Output the (X, Y) coordinate of the center of the cell containing the given text.  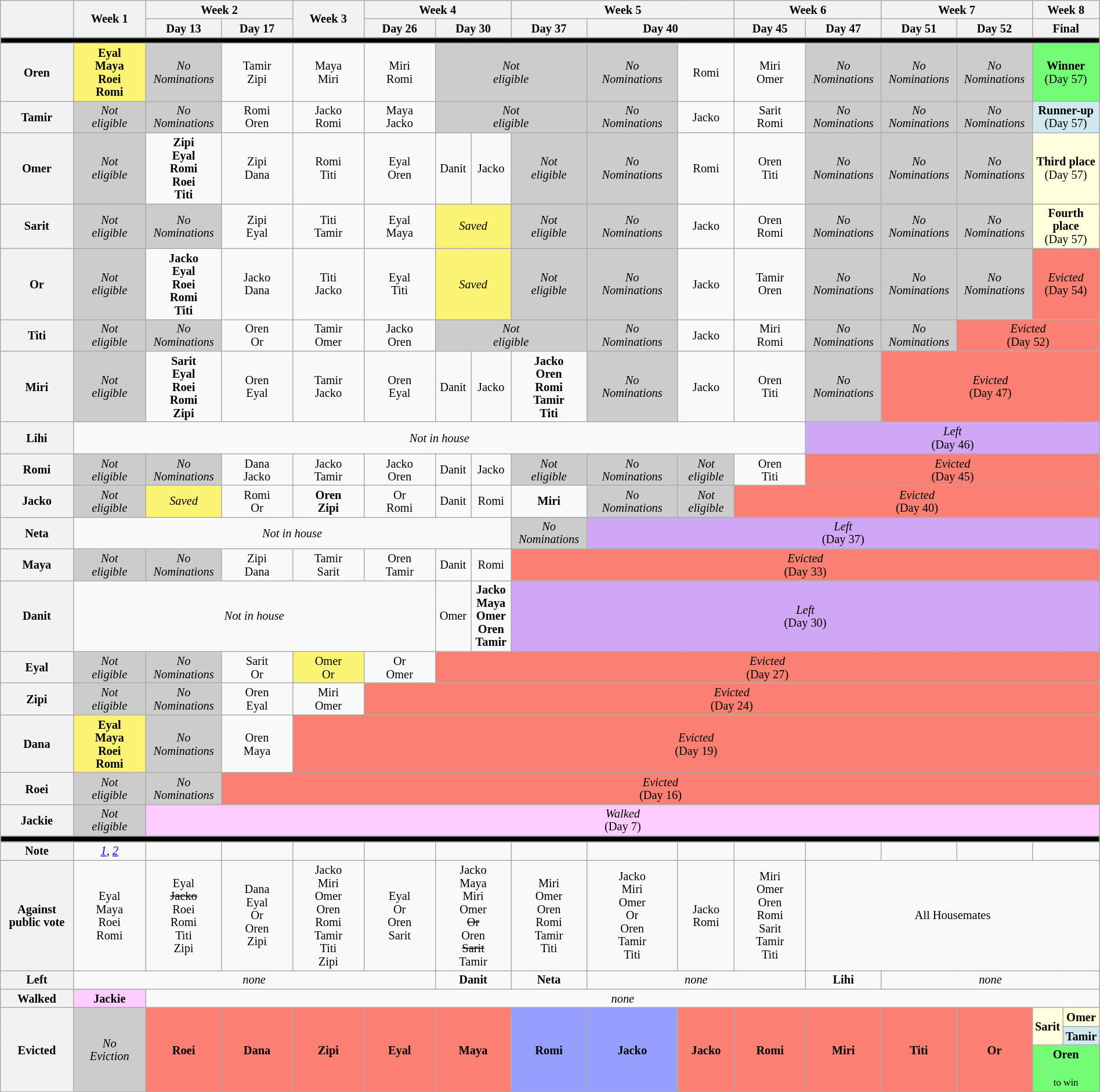
Fourth place(Day 57) (1066, 226)
Evicted(Day 40) (917, 501)
Walked (37, 998)
EyalMaya (399, 226)
MayaMiri (328, 72)
Day 37 (549, 28)
OmerOr (328, 667)
EyalJackoRoeiRomiTitiZipi (183, 915)
Final (1066, 28)
Day 13 (183, 28)
NoEviction (109, 1049)
Day 51 (919, 28)
JackoMayaOmerOrenTamir (491, 616)
TamirJacko (328, 386)
Week 5 (623, 9)
Evicted(Day 45) (953, 470)
Evicted(Day 47) (990, 386)
MiriOmerOrenRomiSaritTamirTiti (770, 915)
Week 2 (219, 9)
JackoTamir (328, 470)
Day 45 (770, 28)
Evicted(Day 16) (661, 788)
SaritOr (258, 667)
Oren (37, 72)
Left (37, 979)
OrenZipi (328, 501)
Day 40 (660, 28)
EyalTiti (399, 284)
Week 3 (328, 19)
Evicted (37, 1049)
Day 30 (473, 28)
Runner-up(Day 57) (1066, 117)
TamirOmer (328, 335)
Week 6 (808, 9)
Week 7 (957, 9)
OrenOr (258, 335)
Evicted(Day 24) (732, 699)
RomiOr (258, 501)
Note (37, 851)
SaritRomi (770, 117)
Week 8 (1066, 9)
Evicted(Day 33) (805, 565)
DanaJacko (258, 470)
RomiOren (258, 117)
Day 17 (258, 28)
Evicted(Day 54) (1066, 284)
TamirSarit (328, 565)
Third place(Day 57) (1066, 168)
Evicted(Day 19) (696, 744)
ZipiEyalRomiRoeiTiti (183, 168)
All Housemates (953, 915)
TitiTamir (328, 226)
Againstpublic vote (37, 915)
Week 1 (109, 19)
Week 4 (437, 9)
ZipiEyal (258, 226)
Evicted(Day 52) (1028, 335)
RomiTiti (328, 168)
OrenRomi (770, 226)
DanaEyalOrOrenZipi (258, 915)
JackoMayaMiriOmerOrOrenSaritTamir (473, 915)
OrenTamir (399, 565)
EyalOren (399, 168)
Evicted(Day 27) (767, 667)
SaritEyalRoeiRomiZipi (183, 386)
Day 47 (844, 28)
OrRomi (399, 501)
TamirZipi (258, 72)
Winner(Day 57) (1066, 72)
JackoEyalRoeiRomiTiti (183, 284)
TitiJacko (328, 284)
JackoMiriOmerOrenRomiTamirTitiZipi (328, 915)
OrenMaya (258, 744)
Orento win (1066, 1068)
Left(Day 30) (805, 616)
Walked(Day 7) (623, 820)
OrOmer (399, 667)
EyalOrOrenSarit (399, 915)
JackoOrenRomiTamirTiti (549, 386)
Day 52 (994, 28)
TamirOren (770, 284)
Left(Day 37) (843, 533)
Day 26 (399, 28)
Left(Day 46) (953, 437)
MayaJacko (399, 117)
1, 2 (109, 851)
JackoMiriOmerOrOrenTamirTiti (632, 915)
MiriOmerOrenRomiTamirTiti (549, 915)
JackoDana (258, 284)
